From the cell containing the given text, extract its center point as [X, Y] coordinate. 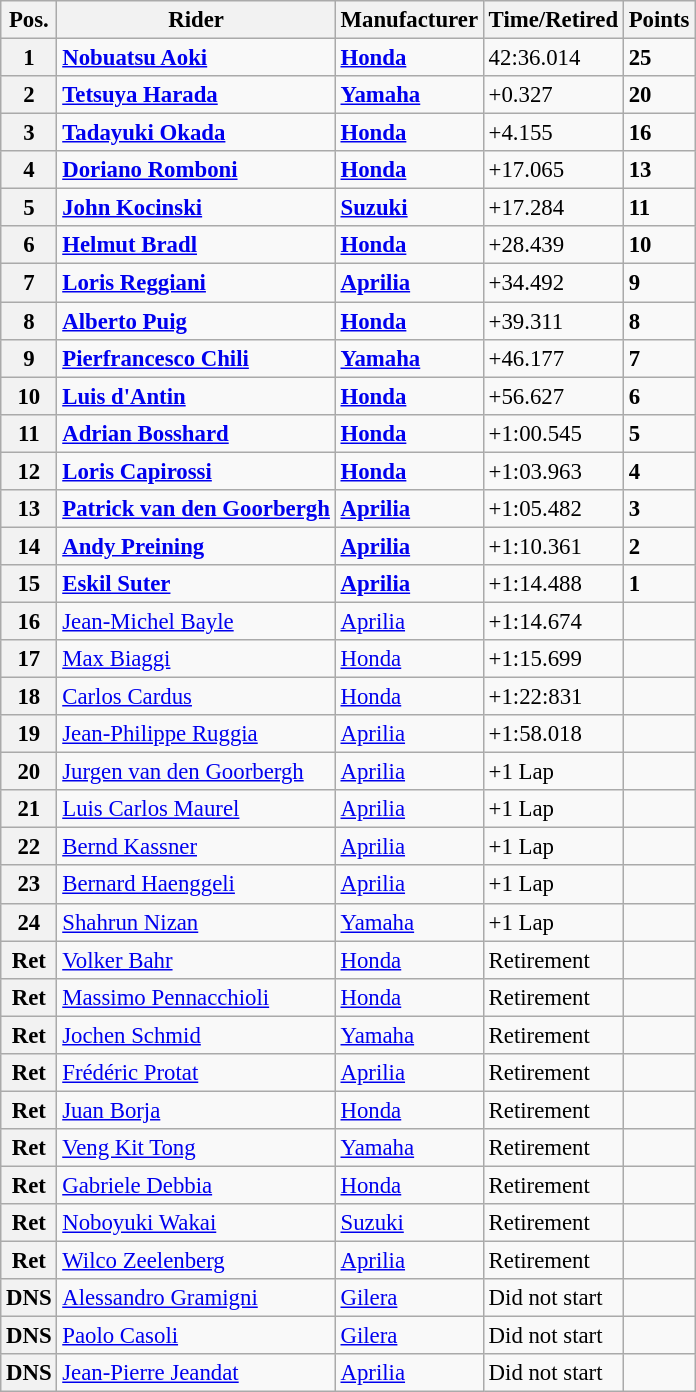
Alessandro Gramigni [196, 1298]
+17.284 [553, 208]
Time/Retired [553, 20]
18 [29, 697]
Luis Carlos Maurel [196, 809]
19 [29, 734]
John Kocinski [196, 208]
+1:05.482 [553, 509]
Adrian Bosshard [196, 433]
14 [29, 546]
+28.439 [553, 245]
+56.627 [553, 396]
21 [29, 809]
+1:10.361 [553, 546]
22 [29, 847]
42:36.014 [553, 58]
Eskil Suter [196, 584]
+1:22:831 [553, 697]
Tetsuya Harada [196, 95]
Wilco Zeelenberg [196, 1261]
+34.492 [553, 283]
+46.177 [553, 358]
Andy Preining [196, 546]
+4.155 [553, 133]
+1:15.699 [553, 659]
15 [29, 584]
Shahrun Nizan [196, 922]
Noboyuki Wakai [196, 1223]
Jean-Michel Bayle [196, 621]
Paolo Casoli [196, 1336]
Frédéric Protat [196, 1073]
+17.065 [553, 170]
Doriano Romboni [196, 170]
+0.327 [553, 95]
Jochen Schmid [196, 1035]
Pos. [29, 20]
24 [29, 922]
23 [29, 885]
Manufacturer [409, 20]
+1:00.545 [553, 433]
Rider [196, 20]
Veng Kit Tong [196, 1148]
Bernd Kassner [196, 847]
12 [29, 471]
Pierfrancesco Chili [196, 358]
+1:03.963 [553, 471]
+1:14.674 [553, 621]
Nobuatsu Aoki [196, 58]
Helmut Bradl [196, 245]
Tadayuki Okada [196, 133]
Carlos Cardus [196, 697]
Alberto Puig [196, 321]
Volker Bahr [196, 960]
+1:14.488 [553, 584]
25 [658, 58]
+39.311 [553, 321]
Max Biaggi [196, 659]
Massimo Pennacchioli [196, 997]
Loris Capirossi [196, 471]
Jean-Pierre Jeandat [196, 1373]
Bernard Haenggeli [196, 885]
Jurgen van den Goorbergh [196, 772]
Juan Borja [196, 1110]
Patrick van den Goorbergh [196, 509]
Gabriele Debbia [196, 1185]
Points [658, 20]
Jean-Philippe Ruggia [196, 734]
+1:58.018 [553, 734]
Luis d'Antin [196, 396]
Loris Reggiani [196, 283]
17 [29, 659]
